Determine the [x, y] coordinate at the center of the cell enclosing the given text.  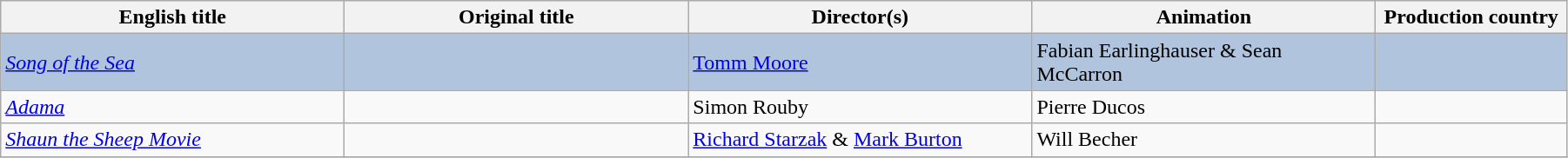
English title [172, 17]
Fabian Earlinghauser & Sean McCarron [1204, 63]
Original title [517, 17]
Simon Rouby [860, 107]
Richard Starzak & Mark Burton [860, 140]
Pierre Ducos [1204, 107]
Animation [1204, 17]
Song of the Sea [172, 63]
Adama [172, 107]
Shaun the Sheep Movie [172, 140]
Tomm Moore [860, 63]
Will Becher [1204, 140]
Director(s) [860, 17]
Production country [1471, 17]
